Capture the cell that displays the provided text and extract its (x, y) central coordinate. 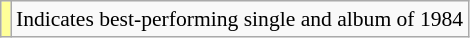
Indicates best-performing single and album of 1984 (240, 19)
